Pinpoint the cell where the given text exists, returning its (X, Y) midpoint coordinate. 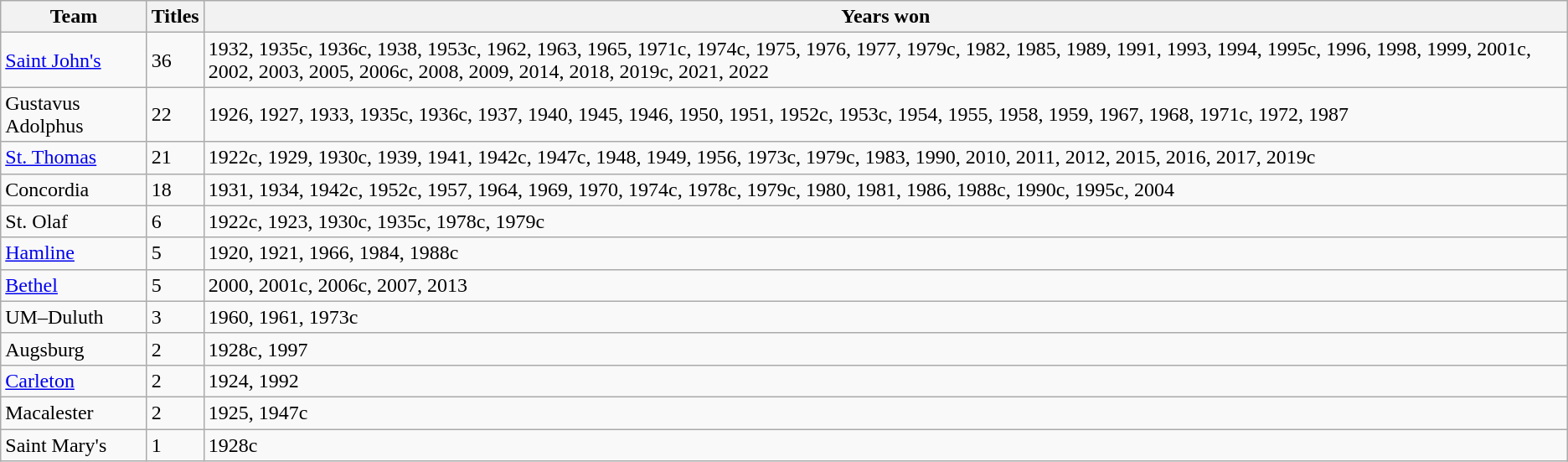
Bethel (74, 285)
1928c, 1997 (885, 349)
Saint Mary's (74, 445)
21 (175, 158)
1922c, 1929, 1930c, 1939, 1941, 1942c, 1947c, 1948, 1949, 1956, 1973c, 1979c, 1983, 1990, 2010, 2011, 2012, 2015, 2016, 2017, 2019c (885, 158)
6 (175, 221)
Gustavus Adolphus (74, 114)
18 (175, 189)
2000, 2001c, 2006c, 2007, 2013 (885, 285)
1 (175, 445)
1926, 1927, 1933, 1935c, 1936c, 1937, 1940, 1945, 1946, 1950, 1951, 1952c, 1953c, 1954, 1955, 1958, 1959, 1967, 1968, 1971c, 1972, 1987 (885, 114)
1924, 1992 (885, 381)
St. Thomas (74, 158)
Carleton (74, 381)
Titles (175, 17)
Macalester (74, 413)
Years won (885, 17)
1920, 1921, 1966, 1984, 1988c (885, 253)
1931, 1934, 1942c, 1952c, 1957, 1964, 1969, 1970, 1974c, 1978c, 1979c, 1980, 1981, 1986, 1988c, 1990c, 1995c, 2004 (885, 189)
1922c, 1923, 1930c, 1935c, 1978c, 1979c (885, 221)
3 (175, 317)
UM–Duluth (74, 317)
Team (74, 17)
Saint John's (74, 60)
Hamline (74, 253)
1928c (885, 445)
1925, 1947c (885, 413)
Concordia (74, 189)
St. Olaf (74, 221)
1960, 1961, 1973c (885, 317)
Augsburg (74, 349)
36 (175, 60)
22 (175, 114)
